Extract the [X, Y] coordinate from the center of the cell holding the provided text.  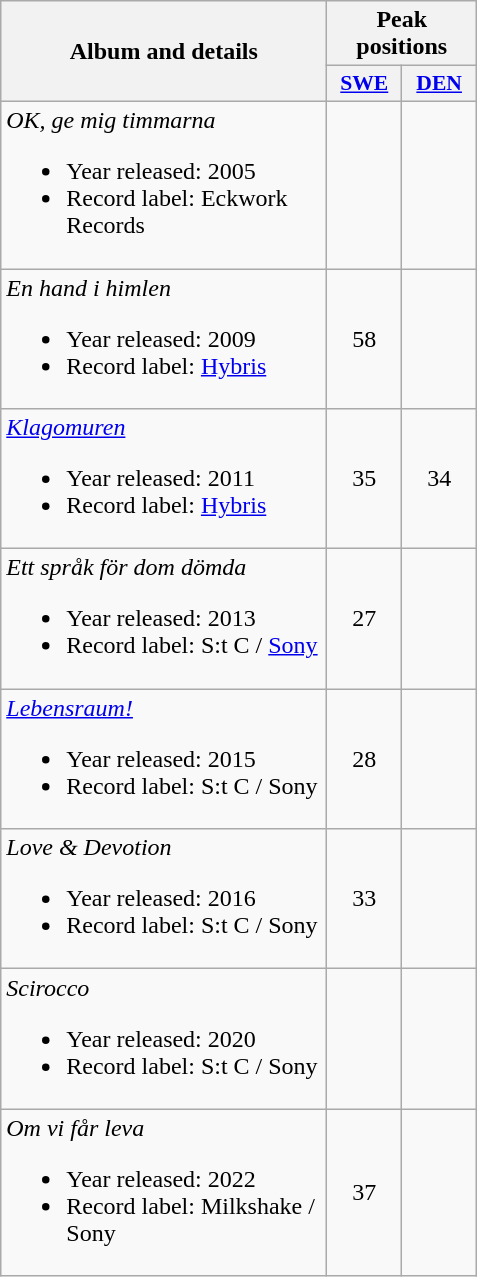
En hand i himlenYear released: 2009Record label: Hybris [164, 338]
58 [364, 338]
Peak positions [402, 34]
Album and details [164, 52]
37 [364, 1192]
OK, ge mig timmarnaYear released: 2005Record label: Eckwork Records [164, 184]
Love & DevotionYear released: 2016Record label: S:t C / Sony [164, 899]
33 [364, 899]
Ett språk för dom dömdaYear released: 2013Record label: S:t C / Sony [164, 619]
KlagomurenYear released: 2011Record label: Hybris [164, 479]
SWE [364, 84]
Lebensraum!Year released: 2015Record label: S:t C / Sony [164, 759]
27 [364, 619]
SciroccoYear released: 2020Record label: S:t C / Sony [164, 1039]
Om vi får levaYear released: 2022Record label: Milkshake / Sony [164, 1192]
28 [364, 759]
35 [364, 479]
DEN [440, 84]
34 [440, 479]
